Locate the cell with the specified text and output its [X, Y] center coordinate. 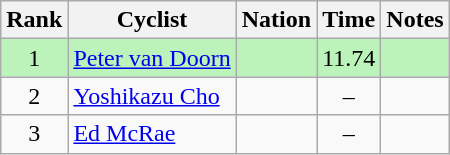
Peter van Doorn [152, 58]
Cyclist [152, 20]
Notes [415, 20]
Time [349, 20]
11.74 [349, 58]
Yoshikazu Cho [152, 96]
1 [34, 58]
Ed McRae [152, 134]
2 [34, 96]
Nation [276, 20]
Rank [34, 20]
3 [34, 134]
